For the text-containing cell, return its midpoint in [X, Y] coordinate format. 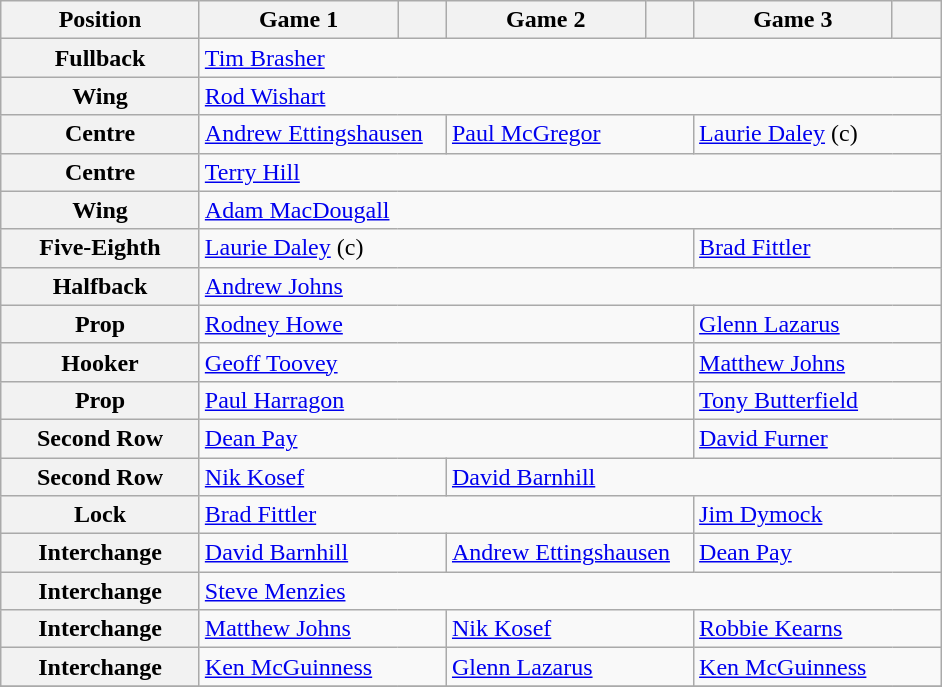
Andrew Johns [570, 286]
Five-Eighth [100, 248]
Jim Dymock [818, 515]
David Furner [818, 438]
Halfback [100, 286]
Paul Harragon [446, 400]
Rodney Howe [446, 324]
Robbie Kearns [818, 629]
Steve Menzies [570, 591]
Geoff Toovey [446, 362]
Game 3 [794, 20]
Fullback [100, 58]
Terry Hill [570, 172]
Game 2 [546, 20]
Paul McGregor [570, 134]
Position [100, 20]
Rod Wishart [570, 96]
Adam MacDougall [570, 210]
Tim Brasher [570, 58]
Tony Butterfield [818, 400]
Lock [100, 515]
Hooker [100, 362]
Game 1 [298, 20]
